Return the [X, Y] coordinate for the center point of the cell that contains the specified text.  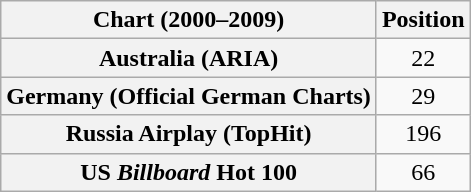
Position [423, 20]
22 [423, 58]
66 [423, 172]
Russia Airplay (TopHit) [189, 134]
Germany (Official German Charts) [189, 96]
196 [423, 134]
29 [423, 96]
Chart (2000–2009) [189, 20]
US Billboard Hot 100 [189, 172]
Australia (ARIA) [189, 58]
